Locate the cell with the specified text and output its (x, y) center coordinate. 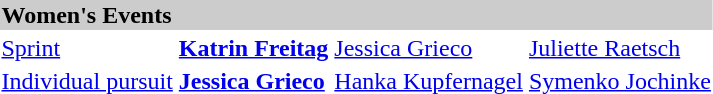
Jessica Grieco (429, 48)
Katrin Freitag (254, 48)
Sprint (87, 48)
Juliette Raetsch (620, 48)
Women's Events (356, 15)
